Search for the cell housing the specified text and yield its (X, Y) center coordinate. 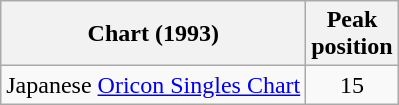
Japanese Oricon Singles Chart (154, 85)
Chart (1993) (154, 34)
Peakposition (352, 34)
15 (352, 85)
